Pinpoint the cell where the given text exists, returning its (X, Y) midpoint coordinate. 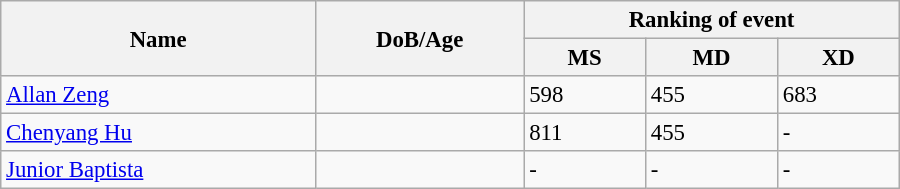
DoB/Age (419, 38)
Junior Baptista (158, 170)
MS (585, 58)
XD (838, 58)
598 (585, 95)
MD (712, 58)
Name (158, 38)
811 (585, 133)
683 (838, 95)
Ranking of event (712, 20)
Allan Zeng (158, 95)
Chenyang Hu (158, 133)
